Return [x, y] of the center of cell containing provided text 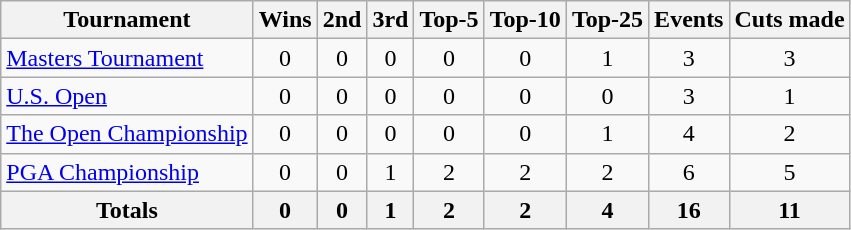
Top-25 [607, 20]
PGA Championship [127, 172]
Cuts made [790, 20]
Wins [285, 20]
The Open Championship [127, 134]
11 [790, 210]
U.S. Open [127, 96]
Events [689, 20]
Totals [127, 210]
6 [689, 172]
2nd [342, 20]
5 [790, 172]
3rd [390, 20]
Top-5 [449, 20]
Masters Tournament [127, 58]
Top-10 [525, 20]
Tournament [127, 20]
16 [689, 210]
